Locate the cell with the specified text and output its (X, Y) center coordinate. 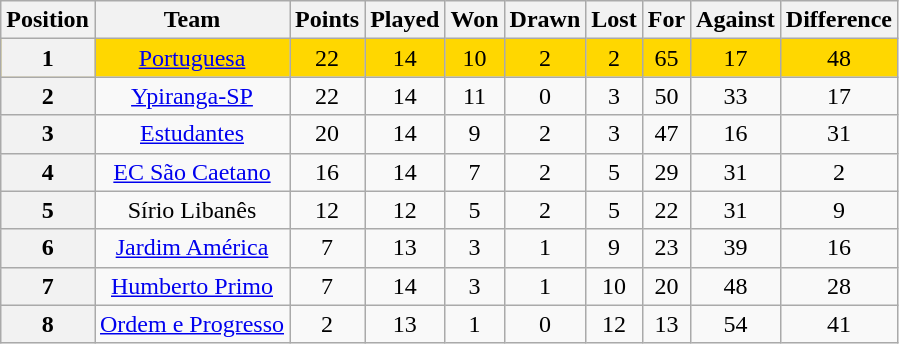
4 (48, 172)
Lost (614, 20)
50 (666, 96)
Estudantes (192, 134)
41 (838, 324)
Team (192, 20)
29 (666, 172)
Points (328, 20)
Humberto Primo (192, 286)
Played (405, 20)
Position (48, 20)
28 (838, 286)
EC São Caetano (192, 172)
23 (666, 248)
33 (736, 96)
Drawn (545, 20)
Ypiranga-SP (192, 96)
6 (48, 248)
Difference (838, 20)
Jardim América (192, 248)
47 (666, 134)
8 (48, 324)
54 (736, 324)
Won (474, 20)
Sírio Libanês (192, 210)
For (666, 20)
Against (736, 20)
39 (736, 248)
65 (666, 58)
Portuguesa (192, 58)
11 (474, 96)
Ordem e Progresso (192, 324)
